Detect which cell encompasses the target text, then output its (x, y) center coordinate. 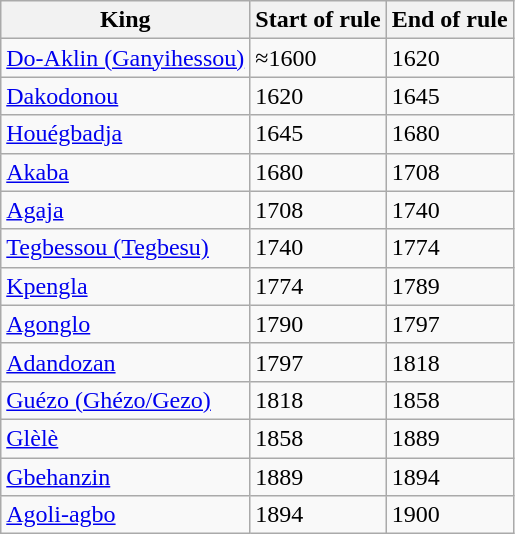
Glèlè (126, 438)
Tegbessou (Tegbesu) (126, 248)
Gbehanzin (126, 477)
≈1600 (318, 58)
King (126, 20)
Houégbadja (126, 134)
Do-Aklin (Ganyihessou) (126, 58)
Agonglo (126, 324)
End of rule (450, 20)
Akaba (126, 172)
Kpengla (126, 286)
Start of rule (318, 20)
Adandozan (126, 362)
Dakodonou (126, 96)
Agaja (126, 210)
1790 (318, 324)
1789 (450, 286)
Agoli-agbo (126, 515)
Guézo (Ghézo/Gezo) (126, 400)
1900 (450, 515)
